Return the [X, Y] coordinate for the center point of the cell that contains the specified text.  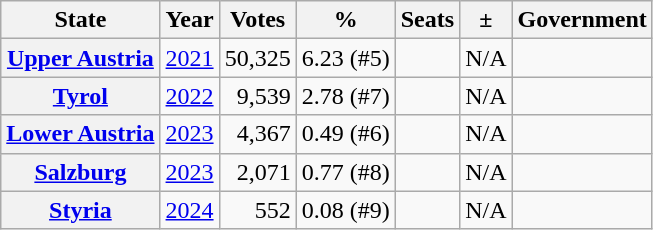
Seats [427, 20]
0.08 (#9) [346, 210]
Votes [258, 20]
Styria [80, 210]
2022 [190, 96]
6.23 (#5) [346, 58]
2021 [190, 58]
0.77 (#8) [346, 172]
Lower Austria [80, 134]
50,325 [258, 58]
9,539 [258, 96]
2024 [190, 210]
Tyrol [80, 96]
4,367 [258, 134]
Government [582, 20]
2,071 [258, 172]
552 [258, 210]
Upper Austria [80, 58]
Year [190, 20]
2.78 (#7) [346, 96]
0.49 (#6) [346, 134]
Salzburg [80, 172]
State [80, 20]
± [486, 20]
% [346, 20]
